Detect which cell encompasses the target text, then output its (X, Y) center coordinate. 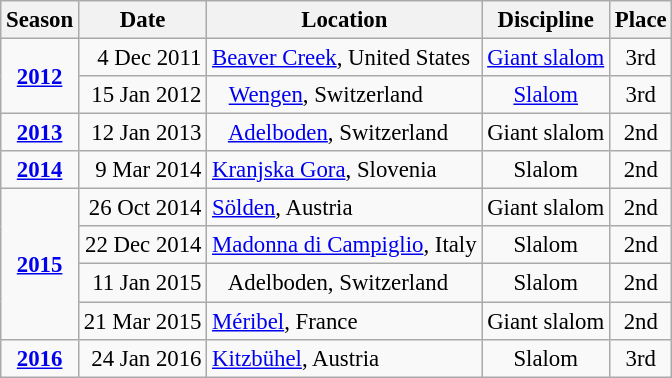
15 Jan 2012 (142, 95)
2015 (40, 264)
4 Dec 2011 (142, 58)
2016 (40, 358)
2013 (40, 133)
Discipline (546, 20)
Location (344, 20)
2012 (40, 76)
26 Oct 2014 (142, 208)
Wengen, Switzerland (344, 95)
Place (641, 20)
22 Dec 2014 (142, 245)
Méribel, France (344, 321)
Kranjska Gora, Slovenia (344, 170)
24 Jan 2016 (142, 358)
Season (40, 20)
2014 (40, 170)
Kitzbühel, Austria (344, 358)
21 Mar 2015 (142, 321)
Madonna di Campiglio, Italy (344, 245)
11 Jan 2015 (142, 283)
Date (142, 20)
Sölden, Austria (344, 208)
Beaver Creek, United States (344, 58)
9 Mar 2014 (142, 170)
12 Jan 2013 (142, 133)
